Provide the (X, Y) coordinate of the cell's center where the given text is located.  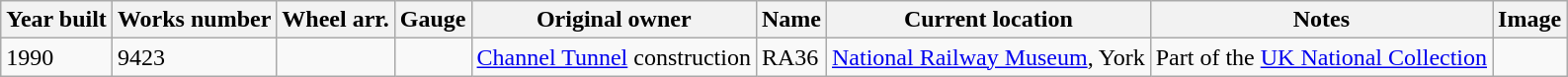
Works number (194, 20)
National Railway Museum, York (988, 57)
1990 (57, 57)
Channel Tunnel construction (614, 57)
Current location (988, 20)
Image (1529, 20)
9423 (194, 57)
Year built (57, 20)
Wheel arr. (336, 20)
RA36 (790, 57)
Notes (1321, 20)
Gauge (433, 20)
Name (790, 20)
Original owner (614, 20)
Part of the UK National Collection (1321, 57)
